Provide the (X, Y) coordinate of the cell's center where the given text is located.  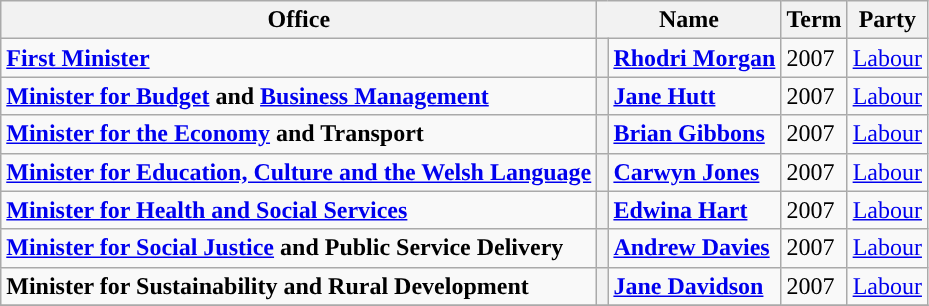
Andrew Davies (694, 248)
Rhodri Morgan (694, 58)
Minister for Budget and Business Management (299, 96)
First Minister (299, 58)
Jane Hutt (694, 96)
Minister for Social Justice and Public Service Delivery (299, 248)
Office (299, 20)
Carwyn Jones (694, 172)
Brian Gibbons (694, 134)
Minister for Health and Social Services (299, 210)
Party (887, 20)
Minister for the Economy and Transport (299, 134)
Term (814, 20)
Name (689, 20)
Edwina Hart (694, 210)
Jane Davidson (694, 286)
Minister for Education, Culture and the Welsh Language (299, 172)
Minister for Sustainability and Rural Development (299, 286)
